Determine the (x, y) coordinate at the center of the cell enclosing the given text.  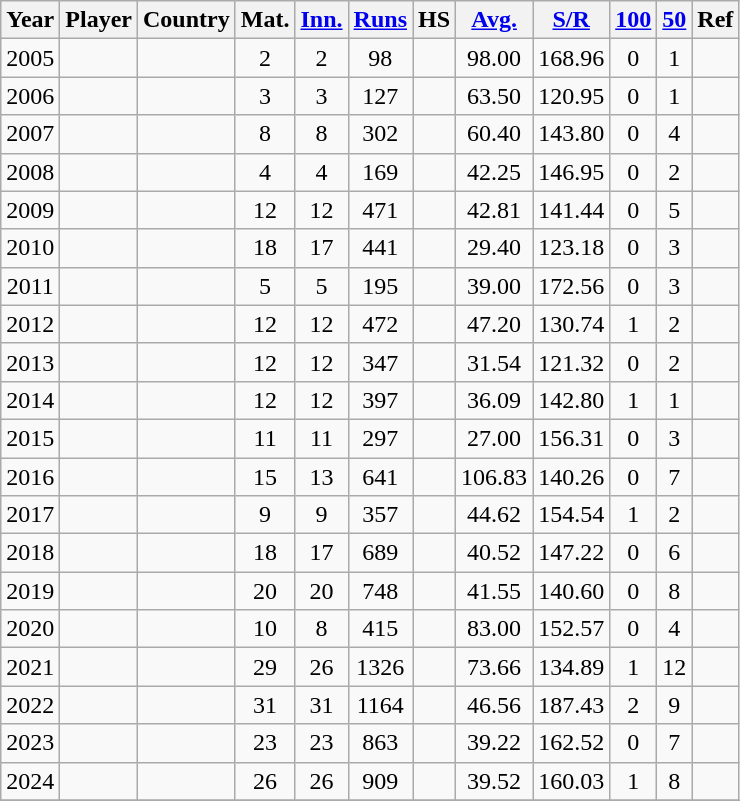
2023 (30, 743)
168.96 (572, 58)
2018 (30, 553)
141.44 (572, 210)
44.62 (494, 515)
2006 (30, 96)
39.00 (494, 286)
2019 (30, 591)
Runs (380, 20)
2020 (30, 629)
10 (265, 629)
641 (380, 477)
143.80 (572, 134)
127 (380, 96)
29.40 (494, 248)
2007 (30, 134)
2010 (30, 248)
73.66 (494, 667)
36.09 (494, 400)
Inn. (322, 20)
106.83 (494, 477)
39.22 (494, 743)
2016 (30, 477)
50 (674, 20)
2013 (30, 362)
31.54 (494, 362)
60.40 (494, 134)
2022 (30, 705)
160.03 (572, 781)
140.26 (572, 477)
154.54 (572, 515)
415 (380, 629)
357 (380, 515)
2011 (30, 286)
147.22 (572, 553)
S/R (572, 20)
863 (380, 743)
2012 (30, 324)
689 (380, 553)
98 (380, 58)
909 (380, 781)
2021 (30, 667)
HS (434, 20)
47.20 (494, 324)
172.56 (572, 286)
42.25 (494, 172)
2009 (30, 210)
2017 (30, 515)
40.52 (494, 553)
748 (380, 591)
123.18 (572, 248)
140.60 (572, 591)
1164 (380, 705)
29 (265, 667)
100 (634, 20)
187.43 (572, 705)
146.95 (572, 172)
121.32 (572, 362)
297 (380, 438)
169 (380, 172)
Player (99, 20)
2014 (30, 400)
472 (380, 324)
Country (187, 20)
Avg. (494, 20)
156.31 (572, 438)
83.00 (494, 629)
120.95 (572, 96)
Ref (716, 20)
134.89 (572, 667)
1326 (380, 667)
2024 (30, 781)
39.52 (494, 781)
471 (380, 210)
Mat. (265, 20)
142.80 (572, 400)
46.56 (494, 705)
2015 (30, 438)
130.74 (572, 324)
63.50 (494, 96)
397 (380, 400)
2008 (30, 172)
441 (380, 248)
41.55 (494, 591)
Year (30, 20)
302 (380, 134)
347 (380, 362)
2005 (30, 58)
162.52 (572, 743)
6 (674, 553)
152.57 (572, 629)
195 (380, 286)
15 (265, 477)
98.00 (494, 58)
27.00 (494, 438)
13 (322, 477)
42.81 (494, 210)
